Detect which cell encompasses the target text, then output its (X, Y) center coordinate. 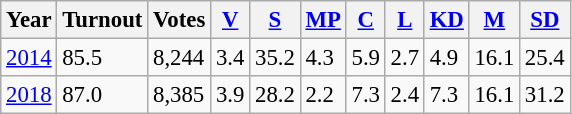
28.2 (275, 95)
87.0 (102, 95)
31.2 (545, 95)
C (366, 20)
L (404, 20)
V (230, 20)
4.9 (446, 58)
Votes (180, 20)
KD (446, 20)
SD (545, 20)
Year (29, 20)
M (494, 20)
25.4 (545, 58)
4.3 (323, 58)
MP (323, 20)
2.7 (404, 58)
3.4 (230, 58)
8,244 (180, 58)
2018 (29, 95)
2.2 (323, 95)
3.9 (230, 95)
85.5 (102, 58)
2014 (29, 58)
8,385 (180, 95)
S (275, 20)
Turnout (102, 20)
2.4 (404, 95)
35.2 (275, 58)
5.9 (366, 58)
